Determine the [x, y] coordinate at the center of the cell enclosing the given text.  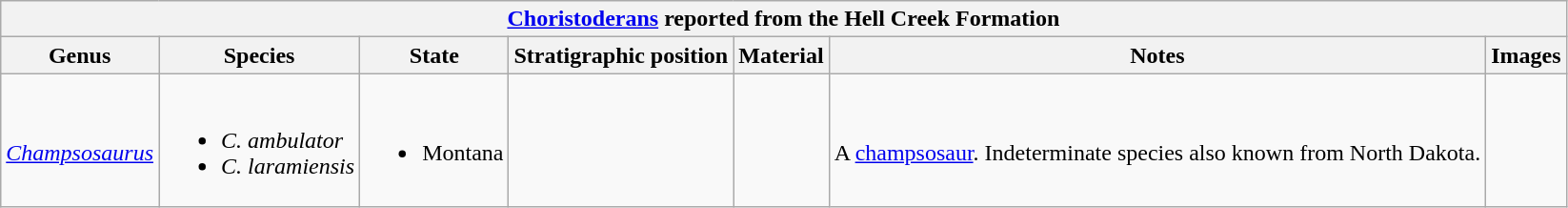
Choristoderans reported from the Hell Creek Formation [783, 19]
Material [781, 55]
A champsosaur. Indeterminate species also known from North Dakota. [1157, 140]
Species [259, 55]
Champsosaurus [80, 140]
Montana [434, 140]
State [434, 55]
Notes [1157, 55]
Images [1526, 55]
Stratigraphic position [621, 55]
Genus [80, 55]
C. ambulatorC. laramiensis [259, 140]
